For the text-containing cell, return its midpoint in (X, Y) coordinate format. 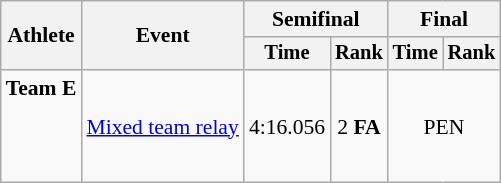
Event (162, 36)
PEN (444, 126)
Semifinal (316, 19)
2 FA (359, 126)
Final (444, 19)
4:16.056 (287, 126)
Team E (42, 126)
Mixed team relay (162, 126)
Athlete (42, 36)
